Return the (x, y) coordinate for the center point of the cell that contains the specified text.  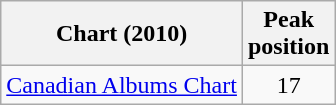
Canadian Albums Chart (122, 85)
Chart (2010) (122, 34)
Peakposition (288, 34)
17 (288, 85)
